Capture the cell that displays the provided text and extract its [X, Y] central coordinate. 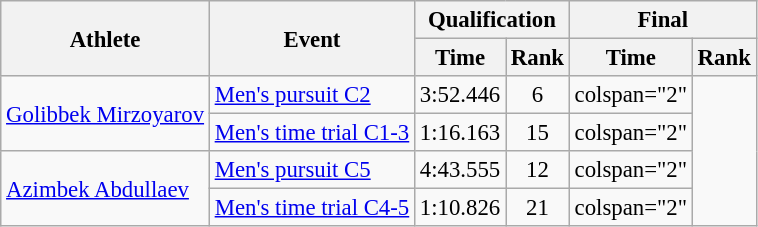
Azimbek Abdullaev [106, 188]
Athlete [106, 38]
Qualification [492, 20]
3:52.446 [460, 95]
Golibbek Mirzoyarov [106, 114]
1:16.163 [460, 133]
Men's pursuit C2 [312, 95]
Men's time trial C1-3 [312, 133]
21 [538, 208]
Final [662, 20]
Men's time trial C4-5 [312, 208]
Event [312, 38]
15 [538, 133]
6 [538, 95]
Men's pursuit C5 [312, 170]
4:43.555 [460, 170]
1:10.826 [460, 208]
12 [538, 170]
